Detect which cell encompasses the target text, then output its (X, Y) center coordinate. 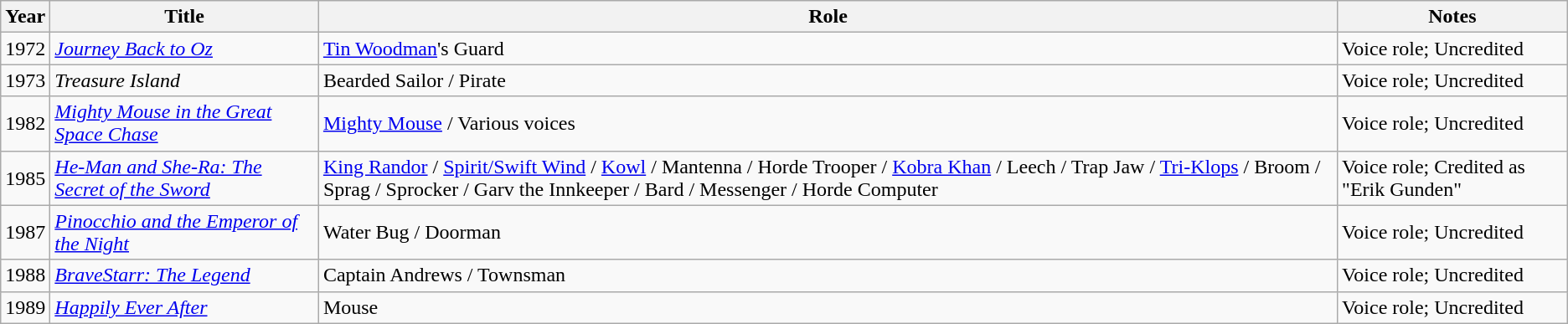
1972 (25, 49)
1982 (25, 124)
Tin Woodman's Guard (828, 49)
Notes (1452, 17)
He-Man and She-Ra: The Secret of the Sword (184, 177)
1988 (25, 275)
Happily Ever After (184, 307)
1973 (25, 80)
Treasure Island (184, 80)
Role (828, 17)
Voice role; Credited as "Erik Gunden" (1452, 177)
Pinocchio and the Emperor of the Night (184, 233)
Title (184, 17)
Year (25, 17)
Mouse (828, 307)
1989 (25, 307)
Water Bug / Doorman (828, 233)
BraveStarr: The Legend (184, 275)
Captain Andrews / Townsman (828, 275)
Mighty Mouse in the Great Space Chase (184, 124)
1987 (25, 233)
1985 (25, 177)
Bearded Sailor / Pirate (828, 80)
Mighty Mouse / Various voices (828, 124)
Journey Back to Oz (184, 49)
